Identify which cell holds the provided text, then report its (X, Y) central coordinate. 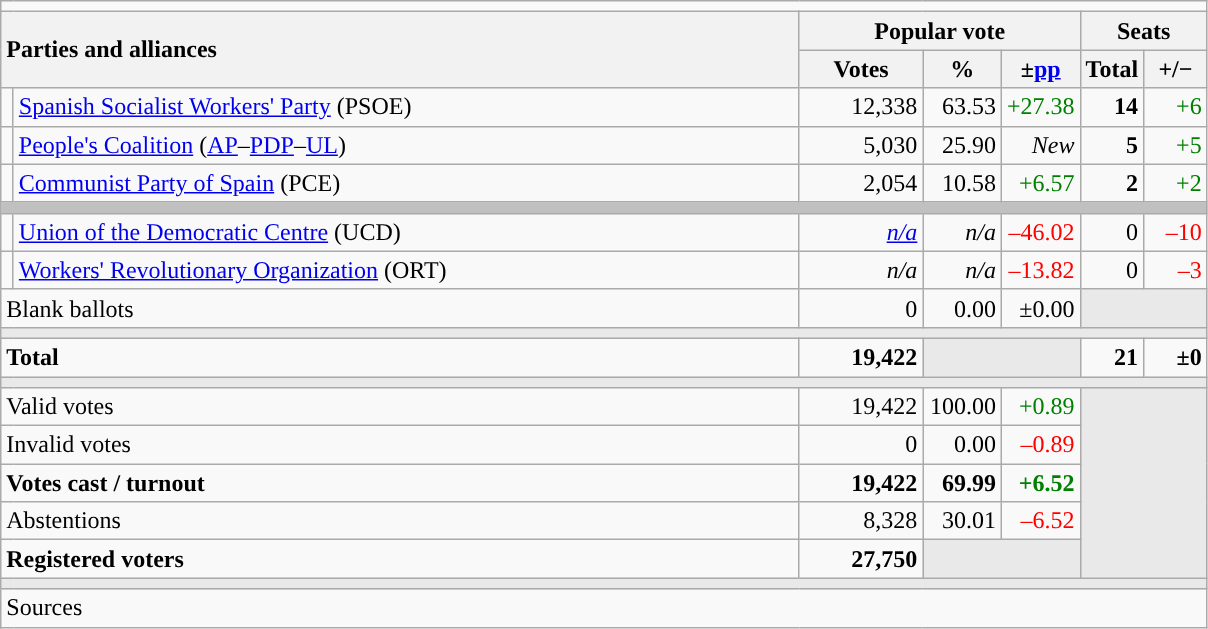
–3 (1176, 270)
25.90 (962, 145)
% (962, 69)
21 (1112, 357)
New (1040, 145)
+6 (1176, 107)
People's Coalition (AP–PDP–UL) (406, 145)
Parties and alliances (400, 50)
30.01 (962, 521)
69.99 (962, 483)
±0 (1176, 357)
+/− (1176, 69)
100.00 (962, 407)
+5 (1176, 145)
14 (1112, 107)
+2 (1176, 183)
+0.89 (1040, 407)
12,338 (861, 107)
±0.00 (1040, 308)
Blank ballots (400, 308)
Votes (861, 69)
5 (1112, 145)
+6.52 (1040, 483)
±pp (1040, 69)
2,054 (861, 183)
Votes cast / turnout (400, 483)
Sources (604, 608)
–46.02 (1040, 232)
Valid votes (400, 407)
Invalid votes (400, 445)
Spanish Socialist Workers' Party (PSOE) (406, 107)
63.53 (962, 107)
Workers' Revolutionary Organization (ORT) (406, 270)
Communist Party of Spain (PCE) (406, 183)
10.58 (962, 183)
Abstentions (400, 521)
Seats (1144, 31)
27,750 (861, 559)
8,328 (861, 521)
5,030 (861, 145)
+6.57 (1040, 183)
Union of the Democratic Centre (UCD) (406, 232)
–6.52 (1040, 521)
Popular vote (940, 31)
Registered voters (400, 559)
–10 (1176, 232)
+27.38 (1040, 107)
–13.82 (1040, 270)
–0.89 (1040, 445)
2 (1112, 183)
